Return the [x, y] coordinate for the center point of the cell that contains the specified text.  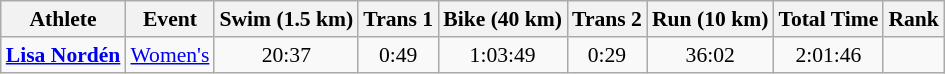
20:37 [286, 55]
Total Time [828, 19]
Event [170, 19]
2:01:46 [828, 55]
Athlete [64, 19]
Run (10 km) [710, 19]
Swim (1.5 km) [286, 19]
Rank [914, 19]
36:02 [710, 55]
Women's [170, 55]
Trans 1 [398, 19]
0:29 [607, 55]
0:49 [398, 55]
Lisa Nordén [64, 55]
Trans 2 [607, 19]
1:03:49 [502, 55]
Bike (40 km) [502, 19]
